Return (x, y) of the center of cell containing provided text 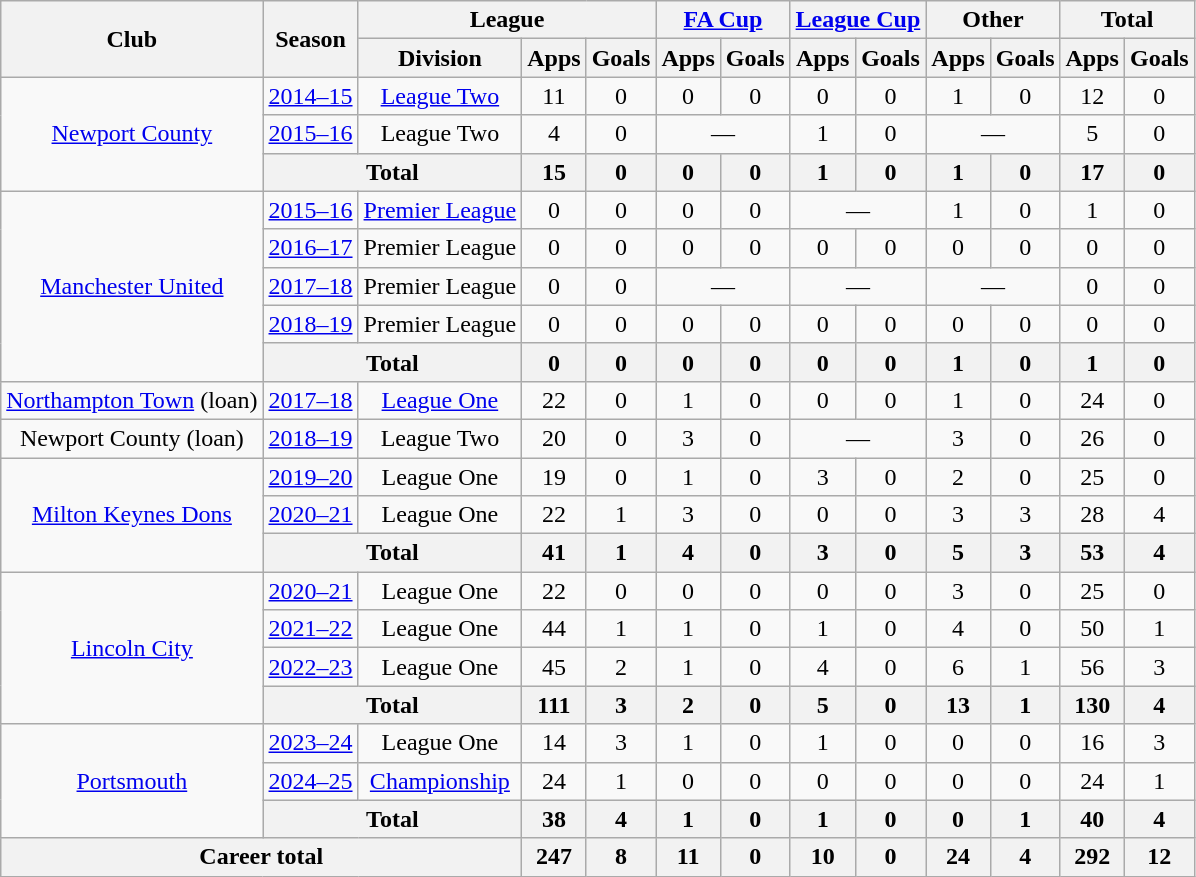
2022–23 (310, 667)
28 (1092, 515)
41 (554, 553)
League (507, 20)
2024–25 (310, 781)
Division (440, 58)
38 (554, 819)
Northampton Town (loan) (132, 400)
8 (621, 857)
50 (1092, 629)
Season (310, 39)
Other (993, 20)
Career total (262, 857)
10 (822, 857)
Manchester United (132, 286)
2021–22 (310, 629)
40 (1092, 819)
Portsmouth (132, 781)
Club (132, 39)
247 (554, 857)
44 (554, 629)
20 (554, 438)
2019–20 (310, 477)
56 (1092, 667)
14 (554, 743)
15 (554, 172)
Newport County (loan) (132, 438)
Newport County (132, 134)
2016–17 (310, 248)
53 (1092, 553)
6 (958, 667)
26 (1092, 438)
Milton Keynes Dons (132, 515)
13 (958, 705)
111 (554, 705)
Lincoln City (132, 648)
2023–24 (310, 743)
17 (1092, 172)
League Cup (858, 20)
45 (554, 667)
16 (1092, 743)
Championship (440, 781)
FA Cup (723, 20)
292 (1092, 857)
2014–15 (310, 96)
130 (1092, 705)
19 (554, 477)
